Return [x, y] of the center of cell containing provided text 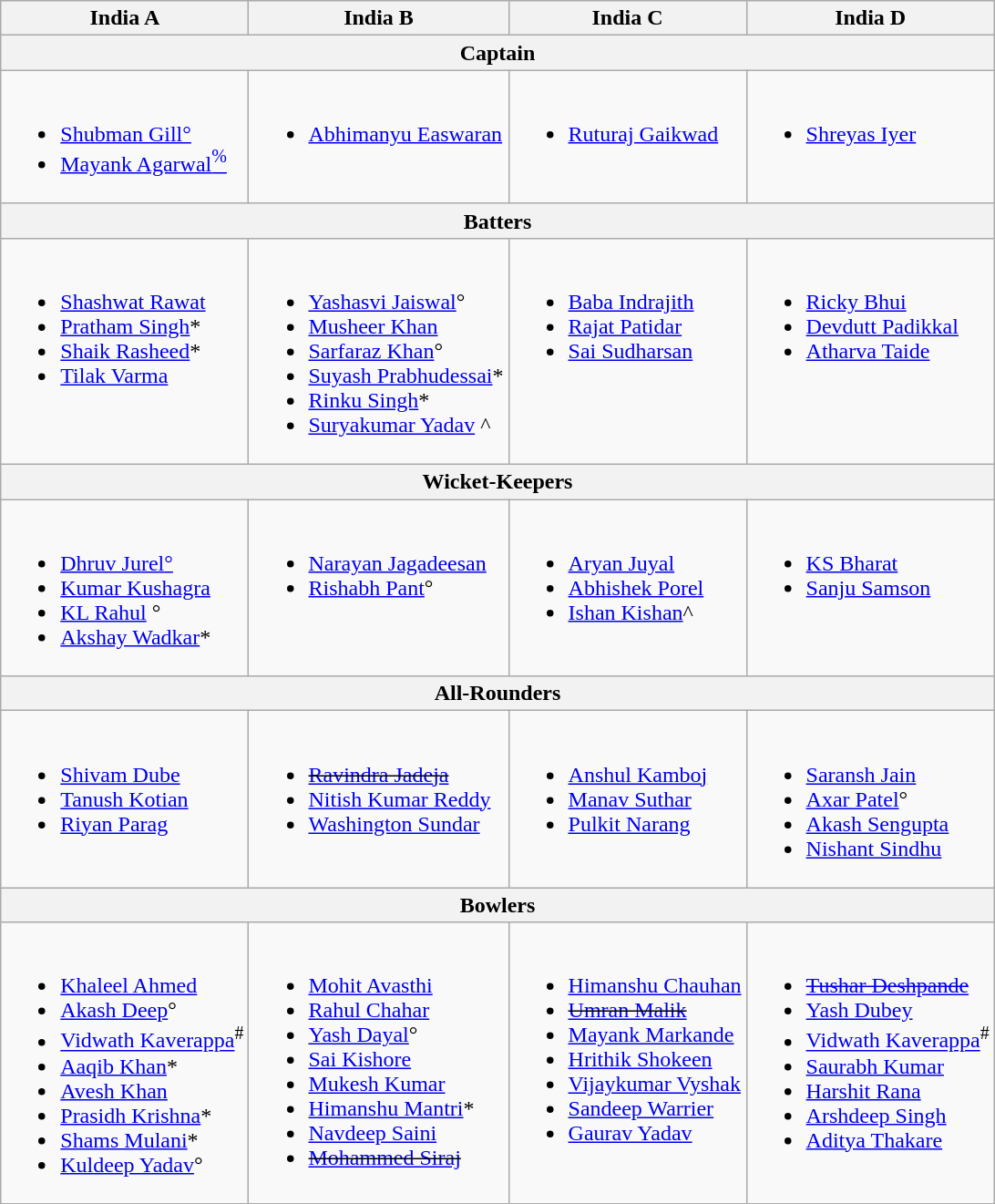
Ruturaj Gaikwad [627, 137]
Bowlers [497, 905]
Khaleel AhmedAkash Deep°Vidwath Kaverappa#Aaqib Khan*Avesh KhanPrasidh Krishna*Shams Mulani*Kuldeep Yadav° [125, 1063]
India C [627, 18]
Himanshu ChauhanUmran MalikMayank MarkandeHrithik ShokeenVijaykumar VyshakSandeep WarrierGaurav Yadav [627, 1063]
India B [379, 18]
Ricky BhuiDevdutt PadikkalAtharva Taide [870, 351]
Saransh JainAxar Patel°Akash SenguptaNishant Sindhu [870, 799]
Shashwat RawatPratham Singh*Shaik Rasheed*Tilak Varma [125, 351]
Shreyas Iyer [870, 137]
India D [870, 18]
Anshul KambojManav SutharPulkit Narang [627, 799]
KS BharatSanju Samson [870, 588]
Shivam DubeTanush KotianRiyan Parag [125, 799]
Baba IndrajithRajat PatidarSai Sudharsan [627, 351]
Abhimanyu Easwaran [379, 137]
Wicket-Keepers [497, 482]
India A [125, 18]
Narayan JagadeesanRishabh Pant° [379, 588]
Shubman Gill°Mayank Agarwal% [125, 137]
All-Rounders [497, 694]
Dhruv Jurel°Kumar KushagraKL Rahul °Akshay Wadkar* [125, 588]
Ravindra JadejaNitish Kumar ReddyWashington Sundar [379, 799]
Batters [497, 221]
Aryan JuyalAbhishek PorelIshan Kishan^ [627, 588]
Tushar DeshpandeYash DubeyVidwath Kaverappa#Saurabh KumarHarshit RanaArshdeep SinghAditya Thakare [870, 1063]
Yashasvi Jaiswal°Musheer KhanSarfaraz Khan°Suyash Prabhudessai*Rinku Singh*Suryakumar Yadav ^ [379, 351]
Mohit AvasthiRahul ChaharYash Dayal°Sai KishoreMukesh KumarHimanshu Mantri*Navdeep SainiMohammed Siraj [379, 1063]
Captain [497, 53]
